Return (x, y) of the center of cell containing provided text 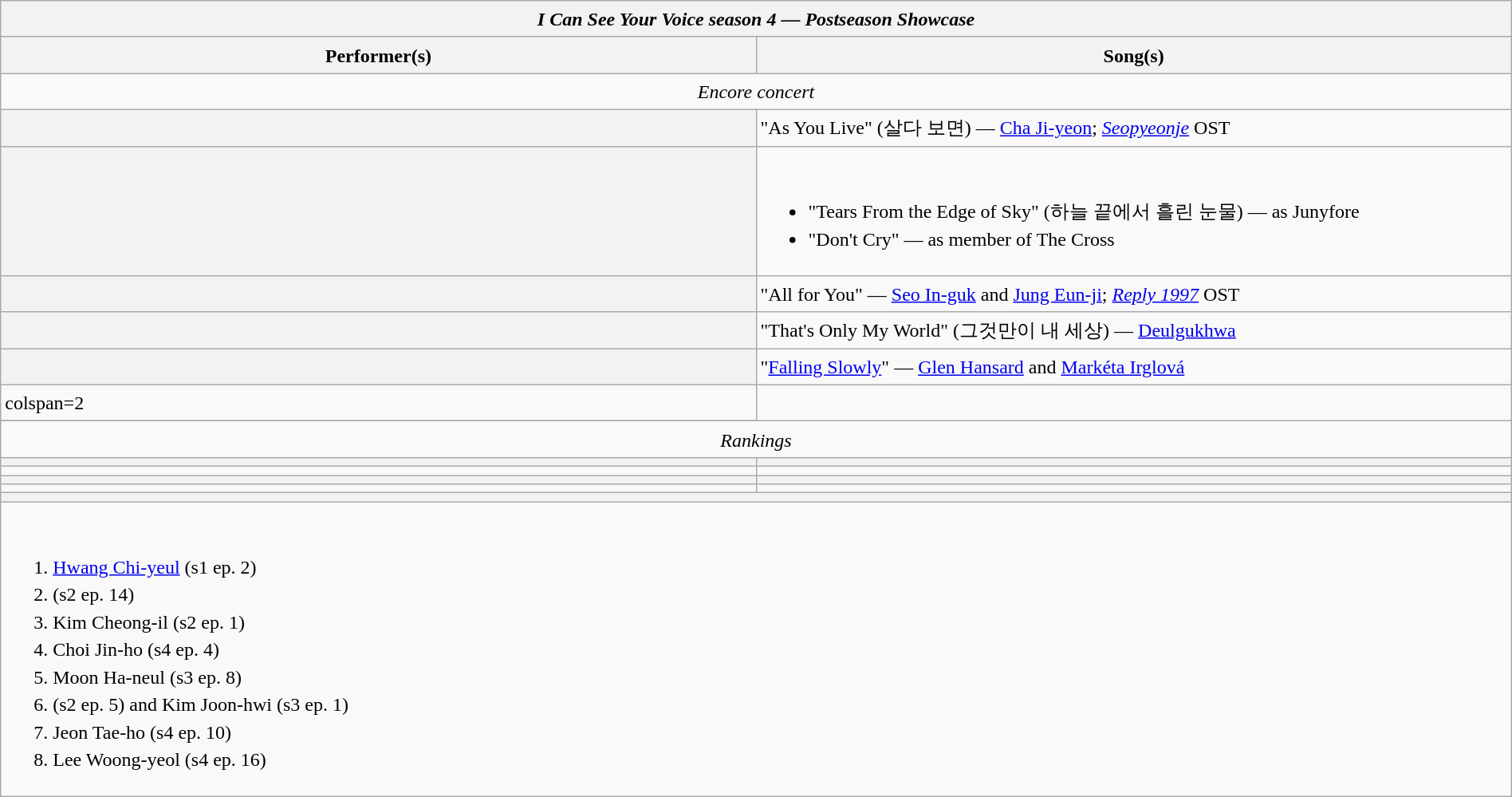
Rankings (756, 440)
"That's Only My World" (그것만이 내 세상) — Deulgukhwa (1134, 330)
"All for You" — Seo In-guk and Jung Eun-ji; Reply 1997 OST (1134, 294)
colspan=2 (378, 403)
"Tears From the Edge of Sky" (하늘 끝에서 흘린 눈물) — as Junyfore"Don't Cry" — as member of The Cross (1134, 211)
"Falling Slowly" — Glen Hansard and Markéta Irglová (1134, 367)
I Can See Your Voice season 4 — Postseason Showcase (756, 19)
Encore concert (756, 92)
Song(s) (1134, 55)
Performer(s) (378, 55)
"As You Live" (살다 보면) — Cha Ji-yeon; Seopyeonje OST (1134, 128)
